From the cell containing the given text, extract its center point as (X, Y) coordinate. 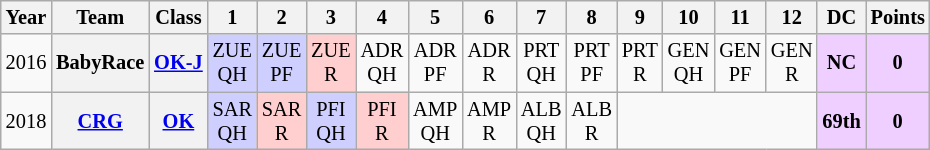
8 (591, 17)
4 (382, 17)
ADRQH (382, 63)
BabyRace (100, 63)
5 (435, 17)
10 (689, 17)
GENQH (689, 63)
ALBQH (541, 121)
6 (489, 17)
11 (740, 17)
ZUEQH (232, 63)
PFIR (382, 121)
GENPF (740, 63)
2018 (26, 121)
9 (640, 17)
7 (541, 17)
PFIQH (330, 121)
ALBR (591, 121)
AMPR (489, 121)
Points (898, 17)
PRTR (640, 63)
SARR (282, 121)
12 (792, 17)
SARQH (232, 121)
1 (232, 17)
OK-J (178, 63)
PRTQH (541, 63)
Year (26, 17)
NC (841, 63)
PRTPF (591, 63)
ZUER (330, 63)
ADRPF (435, 63)
2 (282, 17)
AMPQH (435, 121)
3 (330, 17)
DC (841, 17)
Class (178, 17)
Team (100, 17)
ZUEPF (282, 63)
GENR (792, 63)
CRG (100, 121)
2016 (26, 63)
69th (841, 121)
ADRR (489, 63)
OK (178, 121)
